Return [x, y] of the center of cell containing provided text 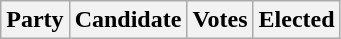
Candidate [128, 20]
Party [35, 20]
Votes [220, 20]
Elected [296, 20]
